Locate the cell with the specified text and output its [x, y] center coordinate. 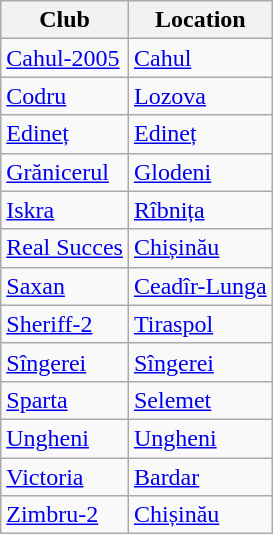
Tiraspol [200, 324]
Ceadîr-Lunga [200, 286]
Club [65, 20]
Zimbru-2 [65, 515]
Cahul-2005 [65, 58]
Sheriff-2 [65, 324]
Glodeni [200, 172]
Real Succes [65, 248]
Codru [65, 96]
Lozova [200, 96]
Rîbnița [200, 210]
Victoria [65, 477]
Sparta [65, 400]
Cahul [200, 58]
Saxan [65, 286]
Bardar [200, 477]
Grănicerul [65, 172]
Selemet [200, 400]
Iskra [65, 210]
Location [200, 20]
